Locate the cell with the specified text and output its (x, y) center coordinate. 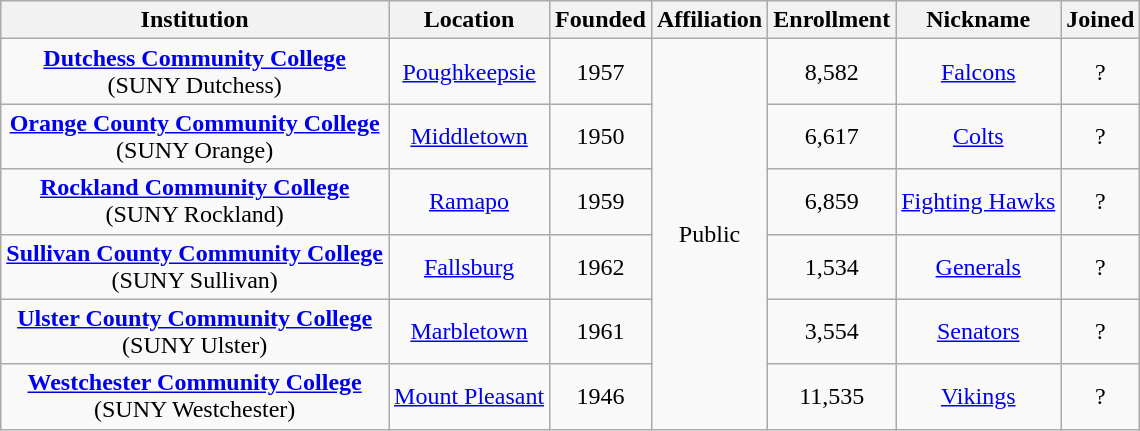
Enrollment (832, 20)
Falcons (978, 72)
1961 (601, 332)
6,859 (832, 202)
1950 (601, 136)
Affiliation (709, 20)
Joined (1100, 20)
Ulster County Community College(SUNY Ulster) (195, 332)
Nickname (978, 20)
Poughkeepsie (470, 72)
11,535 (832, 396)
8,582 (832, 72)
1,534 (832, 266)
Fallsburg (470, 266)
Colts (978, 136)
Fighting Hawks (978, 202)
Founded (601, 20)
Sullivan County Community College(SUNY Sullivan) (195, 266)
Orange County Community College(SUNY Orange) (195, 136)
1959 (601, 202)
1946 (601, 396)
Westchester Community College(SUNY Westchester) (195, 396)
3,554 (832, 332)
Institution (195, 20)
1957 (601, 72)
Vikings (978, 396)
Mount Pleasant (470, 396)
Generals (978, 266)
Location (470, 20)
Rockland Community College(SUNY Rockland) (195, 202)
Senators (978, 332)
Public (709, 234)
Middletown (470, 136)
1962 (601, 266)
Dutchess Community College(SUNY Dutchess) (195, 72)
6,617 (832, 136)
Ramapo (470, 202)
Marbletown (470, 332)
